Extract the [X, Y] coordinate from the center of the cell holding the provided text.  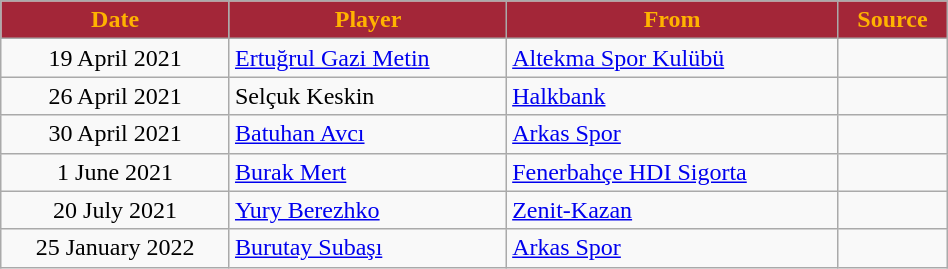
1 June 2021 [116, 172]
From [672, 20]
Altekma Spor Kulübü [672, 58]
Ertuğrul Gazi Metin [368, 58]
Source [893, 20]
Date [116, 20]
Burutay Subaşı [368, 248]
Halkbank [672, 96]
Zenit-Kazan [672, 210]
26 April 2021 [116, 96]
Yury Berezhko [368, 210]
Selçuk Keskin [368, 96]
Fenerbahçe HDI Sigorta [672, 172]
Batuhan Avcı [368, 134]
Player [368, 20]
19 April 2021 [116, 58]
20 July 2021 [116, 210]
Burak Mert [368, 172]
30 April 2021 [116, 134]
25 January 2022 [116, 248]
